Return the (x, y) coordinate for the center point of the cell that contains the specified text.  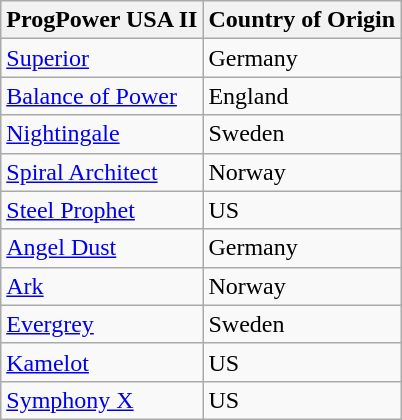
Kamelot (102, 362)
Spiral Architect (102, 172)
Nightingale (102, 134)
Superior (102, 58)
Country of Origin (302, 20)
Evergrey (102, 324)
Steel Prophet (102, 210)
England (302, 96)
ProgPower USA II (102, 20)
Balance of Power (102, 96)
Symphony X (102, 400)
Ark (102, 286)
Angel Dust (102, 248)
